For the text-containing cell, return its midpoint in (x, y) coordinate format. 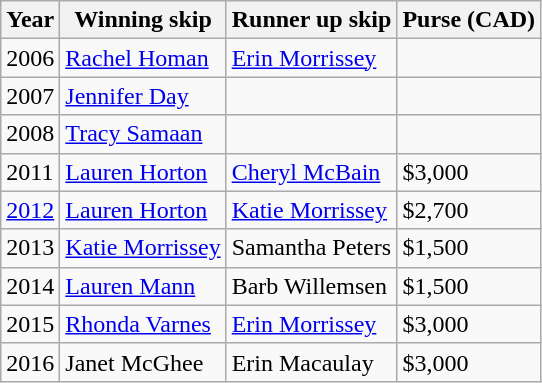
Rhonda Varnes (143, 324)
Samantha Peters (312, 248)
2011 (30, 172)
Barb Willemsen (312, 286)
Erin Macaulay (312, 362)
Lauren Mann (143, 286)
Cheryl McBain (312, 172)
Jennifer Day (143, 96)
$2,700 (469, 210)
2013 (30, 248)
2014 (30, 286)
2012 (30, 210)
Janet McGhee (143, 362)
2016 (30, 362)
Rachel Homan (143, 58)
2015 (30, 324)
Purse (CAD) (469, 20)
2006 (30, 58)
Runner up skip (312, 20)
Tracy Samaan (143, 134)
Winning skip (143, 20)
2008 (30, 134)
Year (30, 20)
2007 (30, 96)
